Detect which cell encompasses the target text, then output its (x, y) center coordinate. 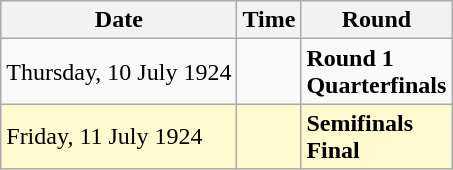
Time (269, 20)
Friday, 11 July 1924 (119, 136)
Round 1Quarterfinals (376, 72)
SemifinalsFinal (376, 136)
Round (376, 20)
Thursday, 10 July 1924 (119, 72)
Date (119, 20)
